Determine the [X, Y] coordinate at the center of the cell enclosing the given text.  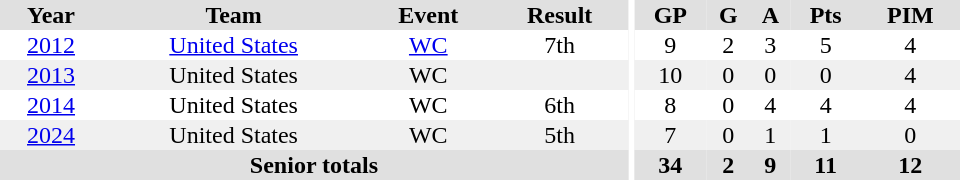
34 [670, 165]
10 [670, 75]
G [728, 15]
2012 [51, 45]
Year [51, 15]
7th [560, 45]
11 [826, 165]
5th [560, 135]
Pts [826, 15]
2014 [51, 105]
8 [670, 105]
3 [770, 45]
Senior totals [314, 165]
7 [670, 135]
6th [560, 105]
12 [910, 165]
Team [234, 15]
PIM [910, 15]
Event [428, 15]
2024 [51, 135]
A [770, 15]
Result [560, 15]
5 [826, 45]
GP [670, 15]
2013 [51, 75]
